Locate the cell with the specified text and output its [X, Y] center coordinate. 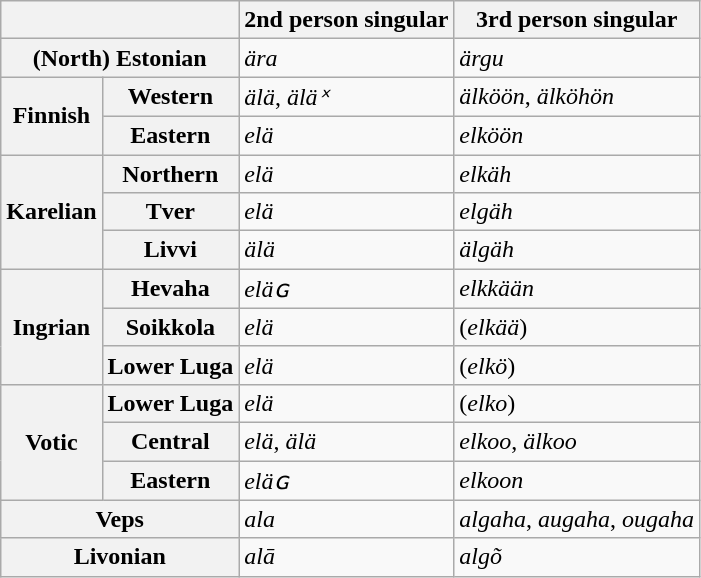
Western [170, 97]
3rd person singular [577, 20]
(elkää) [577, 327]
Soikkola [170, 327]
algaha, augaha, ougaha [577, 519]
ära [346, 58]
(elkö) [577, 365]
Livvi [170, 250]
ala [346, 519]
2nd person singular [346, 20]
Votic [52, 442]
Ingrian [52, 327]
elkoo, älkoo [577, 441]
elköön [577, 135]
elkkään [577, 289]
elä, älä [346, 441]
(elko) [577, 403]
ärgu [577, 58]
(North) Estonian [120, 58]
Northern [170, 173]
elkäh [577, 173]
Veps [120, 519]
älgäh [577, 250]
Tver [170, 212]
Finnish [52, 116]
algõ [577, 557]
Hevaha [170, 289]
älköön, älköhön [577, 97]
älä [346, 250]
älä, äläˣ [346, 97]
Karelian [52, 211]
alā [346, 557]
Livonian [120, 557]
elgäh [577, 212]
Central [170, 441]
elkoon [577, 480]
